Search for the cell housing the specified text and yield its [X, Y] center coordinate. 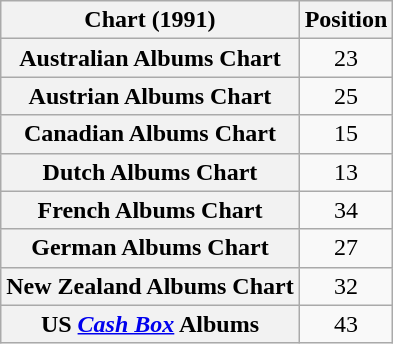
Australian Albums Chart [150, 58]
32 [346, 286]
Chart (1991) [150, 20]
Position [346, 20]
Canadian Albums Chart [150, 134]
German Albums Chart [150, 248]
13 [346, 172]
French Albums Chart [150, 210]
34 [346, 210]
43 [346, 324]
Austrian Albums Chart [150, 96]
New Zealand Albums Chart [150, 286]
Dutch Albums Chart [150, 172]
25 [346, 96]
15 [346, 134]
23 [346, 58]
US Cash Box Albums [150, 324]
27 [346, 248]
